Provide the [X, Y] coordinate of the cell's center where the given text is located.  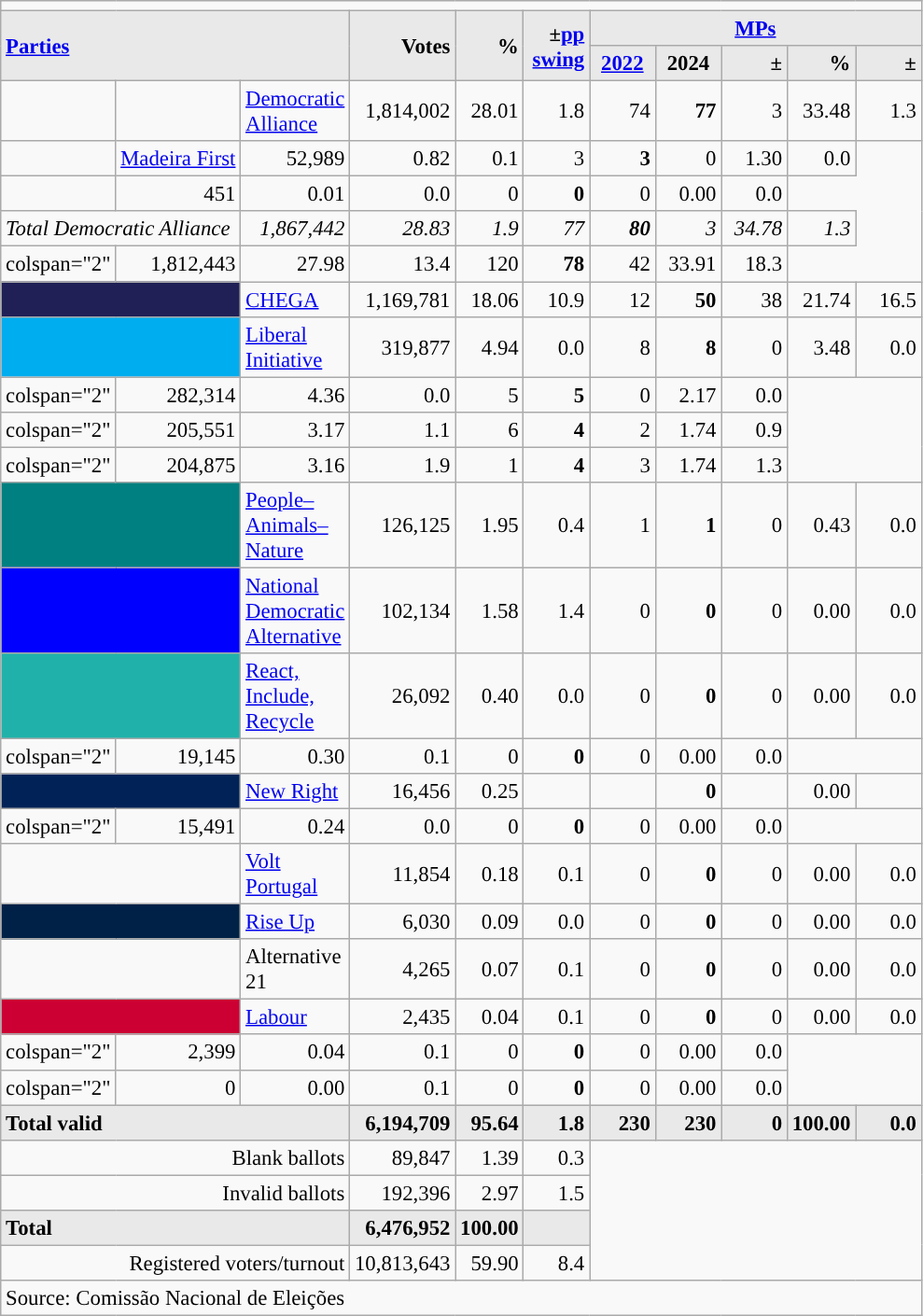
CHEGA [295, 300]
1,812,443 [178, 264]
1.39 [489, 1157]
2,399 [178, 1053]
28.01 [489, 112]
0.30 [295, 756]
28.83 [403, 229]
34.78 [754, 229]
Alternative 21 [295, 969]
6,030 [403, 922]
1.58 [489, 610]
New Right [295, 791]
6,476,952 [403, 1228]
16,456 [403, 791]
National Democratic Alternative [295, 610]
42 [623, 264]
0.25 [489, 791]
6 [489, 429]
MPs [756, 29]
205,551 [178, 429]
0.82 [403, 159]
12 [623, 300]
1.30 [754, 159]
126,125 [403, 525]
1,867,442 [295, 229]
Madeira First [178, 159]
16.5 [888, 300]
2.97 [489, 1193]
Total [175, 1228]
±pp swing [556, 47]
Invalid ballots [175, 1193]
18.3 [754, 264]
3.48 [821, 347]
1,814,002 [403, 112]
Total Democratic Alliance [121, 229]
13.4 [403, 264]
Source: Comissão Nacional de Eleições [461, 1298]
102,134 [403, 610]
0.24 [295, 827]
19,145 [178, 756]
59.90 [489, 1263]
Blank ballots [175, 1157]
Total valid [175, 1123]
2 [623, 429]
8.4 [556, 1263]
95.64 [489, 1123]
18.06 [489, 300]
6,194,709 [403, 1123]
282,314 [178, 395]
319,877 [403, 347]
3.16 [295, 465]
120 [489, 264]
0.9 [754, 429]
2.17 [689, 395]
33.48 [821, 112]
1.95 [489, 525]
1.5 [556, 1193]
26,092 [403, 696]
1.1 [403, 429]
15,491 [178, 827]
11,854 [403, 874]
2,435 [403, 1017]
192,396 [403, 1193]
2024 [689, 63]
4,265 [403, 969]
0.43 [821, 525]
0.18 [489, 874]
10,813,643 [403, 1263]
Volt Portugal [295, 874]
2022 [623, 63]
Votes [403, 47]
3.17 [295, 429]
Rise Up [295, 922]
People–Animals–Nature [295, 525]
Parties [175, 47]
89,847 [403, 1157]
21.74 [821, 300]
74 [623, 112]
React, Include, Recycle [295, 696]
0.01 [295, 194]
4.36 [295, 395]
451 [178, 194]
10.9 [556, 300]
Labour [295, 1017]
0.40 [489, 696]
Registered voters/turnout [175, 1263]
50 [689, 300]
204,875 [178, 465]
0.3 [556, 1157]
78 [556, 264]
Liberal Initiative [295, 347]
4.94 [489, 347]
0.4 [556, 525]
33.91 [689, 264]
52,989 [295, 159]
1,169,781 [403, 300]
0.09 [489, 922]
38 [754, 300]
Democratic Alliance [295, 112]
27.98 [295, 264]
80 [623, 229]
0.07 [489, 969]
1.4 [556, 610]
